Output the [x, y] coordinate of the center of the cell containing the given text.  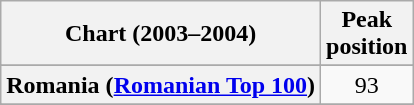
Peakposition [367, 34]
Romania (Romanian Top 100) [161, 85]
93 [367, 85]
Chart (2003–2004) [161, 34]
